Search for the cell housing the specified text and yield its (x, y) center coordinate. 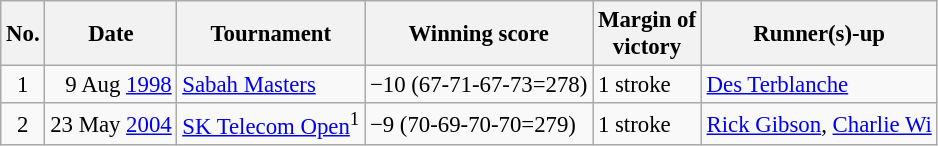
Tournament (271, 34)
Date (111, 34)
23 May 2004 (111, 124)
No. (23, 34)
1 (23, 85)
−10 (67-71-67-73=278) (479, 85)
Rick Gibson, Charlie Wi (819, 124)
Margin ofvictory (648, 34)
−9 (70-69-70-70=279) (479, 124)
Des Terblanche (819, 85)
2 (23, 124)
Winning score (479, 34)
Sabah Masters (271, 85)
9 Aug 1998 (111, 85)
Runner(s)-up (819, 34)
SK Telecom Open1 (271, 124)
